Output the (x, y) coordinate of the center of the cell containing the given text.  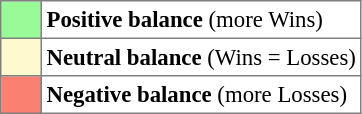
Positive balance (more Wins) (201, 20)
Neutral balance (Wins = Losses) (201, 57)
Negative balance (more Losses) (201, 95)
